Scan for the cell matching the given text and deliver its (X, Y) coordinate at center. 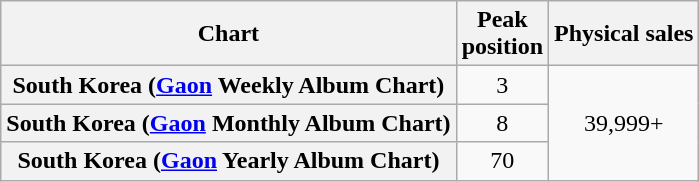
Chart (228, 34)
39,999+ (624, 123)
Physical sales (624, 34)
South Korea (Gaon Monthly Album Chart) (228, 123)
Peakposition (502, 34)
8 (502, 123)
South Korea (Gaon Yearly Album Chart) (228, 161)
3 (502, 85)
South Korea (Gaon Weekly Album Chart) (228, 85)
70 (502, 161)
